Return the (X, Y) coordinate for the center point of the cell that contains the specified text.  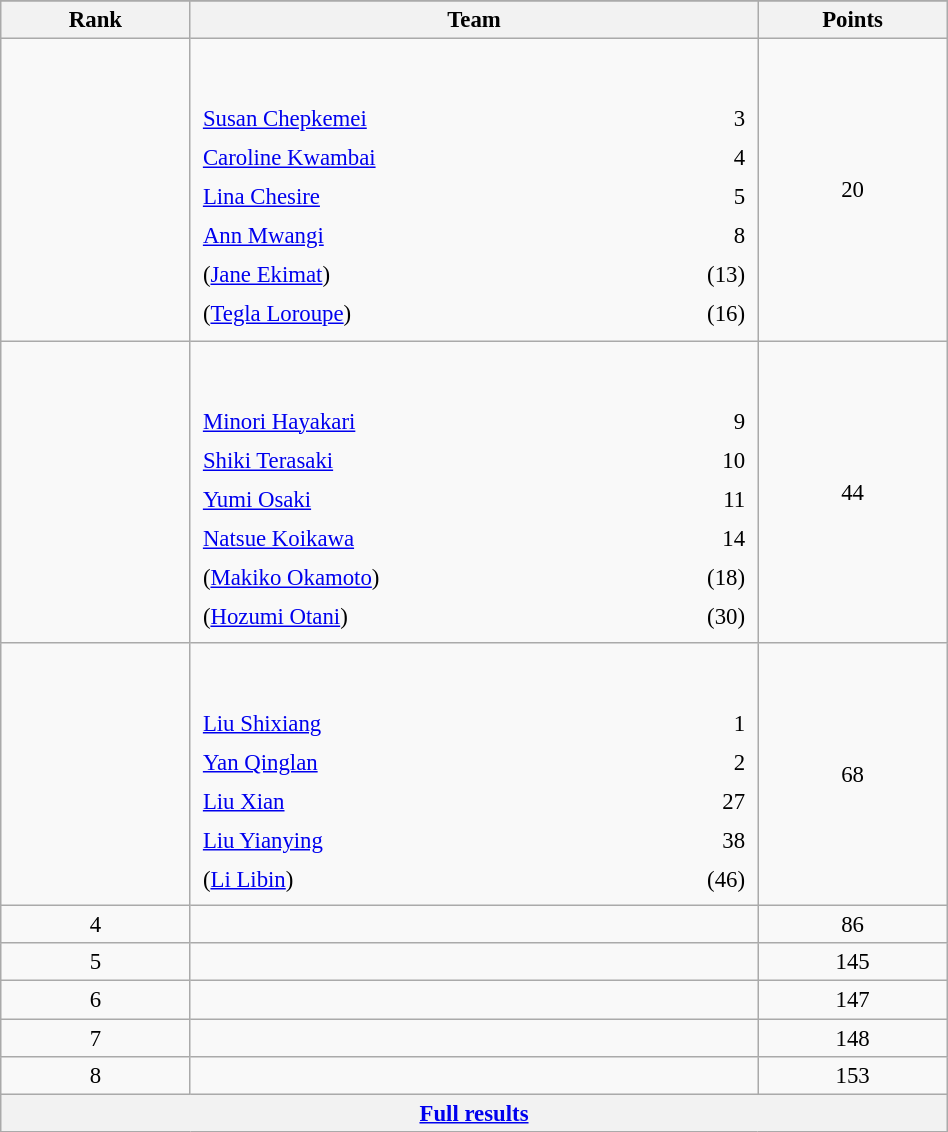
Liu Shixiang 1 Yan Qinglan 2 Liu Xian 27 Liu Yianying 38 (Li Libin) (46) (474, 774)
(Makiko Okamoto) (416, 577)
Liu Shixiang (399, 723)
Full results (474, 1113)
(Li Libin) (399, 880)
Minori Hayakari (416, 421)
11 (694, 499)
145 (852, 963)
Team (474, 20)
Shiki Terasaki (416, 460)
Liu Xian (399, 801)
Liu Yianying (399, 840)
68 (852, 774)
Points (852, 20)
Susan Chepkemei 3 Caroline Kwambai 4 Lina Chesire 5 Ann Mwangi 8 (Jane Ekimat) (13) (Tegla Loroupe) (16) (474, 190)
(16) (694, 314)
Ann Mwangi (416, 236)
2 (676, 762)
(Tegla Loroupe) (416, 314)
10 (694, 460)
14 (694, 538)
44 (852, 492)
Lina Chesire (416, 197)
153 (852, 1075)
27 (676, 801)
(18) (694, 577)
148 (852, 1038)
Rank (96, 20)
6 (96, 1000)
1 (676, 723)
38 (676, 840)
3 (694, 119)
(30) (694, 616)
(Hozumi Otani) (416, 616)
86 (852, 925)
20 (852, 190)
(Jane Ekimat) (416, 275)
(46) (676, 880)
Caroline Kwambai (416, 158)
(13) (694, 275)
147 (852, 1000)
9 (694, 421)
Minori Hayakari 9 Shiki Terasaki 10 Yumi Osaki 11 Natsue Koikawa 14 (Makiko Okamoto) (18) (Hozumi Otani) (30) (474, 492)
Natsue Koikawa (416, 538)
Susan Chepkemei (416, 119)
Yan Qinglan (399, 762)
7 (96, 1038)
Yumi Osaki (416, 499)
